Capture the cell that displays the provided text and extract its (X, Y) central coordinate. 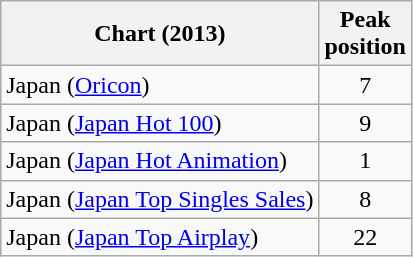
Japan (Japan Hot Animation) (160, 161)
Japan (Japan Top Singles Sales) (160, 199)
9 (365, 123)
8 (365, 199)
Japan (Japan Hot 100) (160, 123)
22 (365, 237)
Chart (2013) (160, 34)
1 (365, 161)
7 (365, 85)
Japan (Japan Top Airplay) (160, 237)
Japan (Oricon) (160, 85)
Peakposition (365, 34)
